Pinpoint the cell where the given text exists, returning its (x, y) midpoint coordinate. 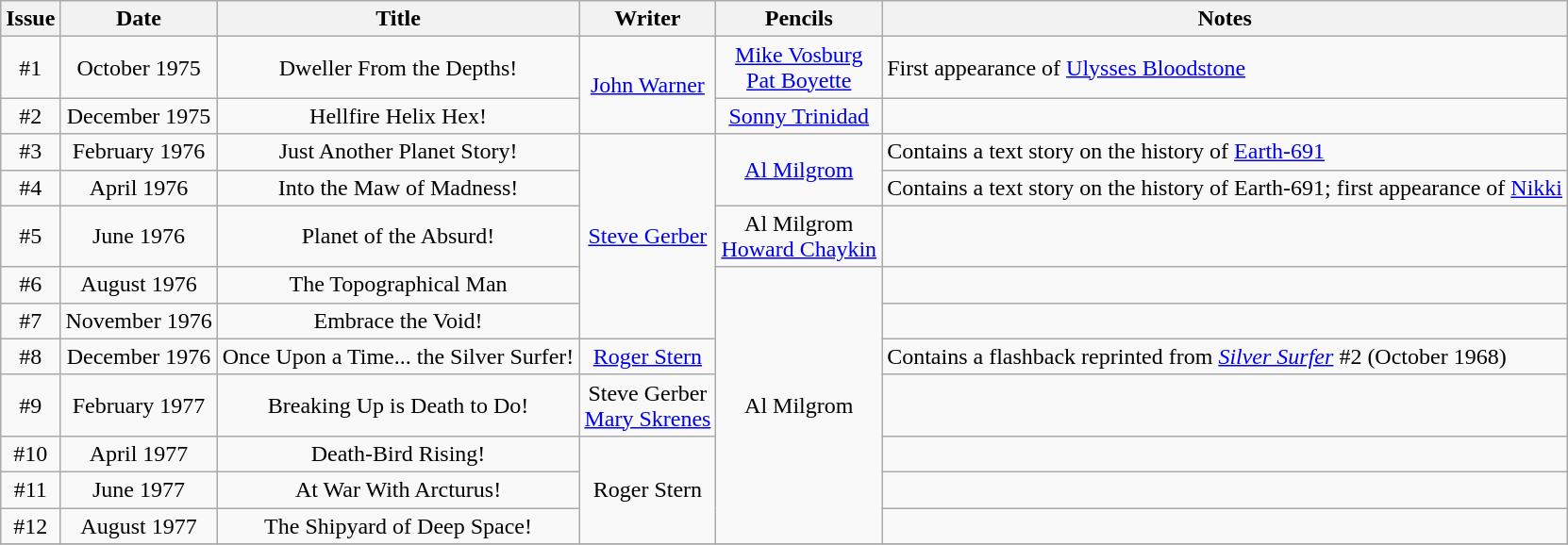
#1 (30, 68)
#7 (30, 321)
December 1976 (139, 356)
Pencils (799, 19)
#9 (30, 405)
Breaking Up is Death to Do! (398, 405)
Steve Gerber Mary Skrenes (647, 405)
Issue (30, 19)
Steve Gerber (647, 236)
April 1976 (139, 188)
October 1975 (139, 68)
Sonny Trinidad (799, 116)
Writer (647, 19)
Once Upon a Time... the Silver Surfer! (398, 356)
#2 (30, 116)
#4 (30, 188)
Planet of the Absurd! (398, 236)
February 1976 (139, 152)
Into the Maw of Madness! (398, 188)
Date (139, 19)
#8 (30, 356)
August 1977 (139, 525)
Contains a flashback reprinted from Silver Surfer #2 (October 1968) (1225, 356)
Hellfire Helix Hex! (398, 116)
Death-Bird Rising! (398, 454)
The Topographical Man (398, 285)
November 1976 (139, 321)
The Shipyard of Deep Space! (398, 525)
Just Another Planet Story! (398, 152)
Mike VosburgPat Boyette (799, 68)
John Warner (647, 85)
April 1977 (139, 454)
June 1977 (139, 489)
February 1977 (139, 405)
#6 (30, 285)
#12 (30, 525)
Contains a text story on the history of Earth-691 (1225, 152)
#11 (30, 489)
Al Milgrom Howard Chaykin (799, 236)
At War With Arcturus! (398, 489)
#3 (30, 152)
Embrace the Void! (398, 321)
#5 (30, 236)
August 1976 (139, 285)
Dweller From the Depths! (398, 68)
Title (398, 19)
#10 (30, 454)
December 1975 (139, 116)
First appearance of Ulysses Bloodstone (1225, 68)
Contains a text story on the history of Earth-691; first appearance of Nikki (1225, 188)
June 1976 (139, 236)
Notes (1225, 19)
